Search for the cell housing the specified text and yield its (X, Y) center coordinate. 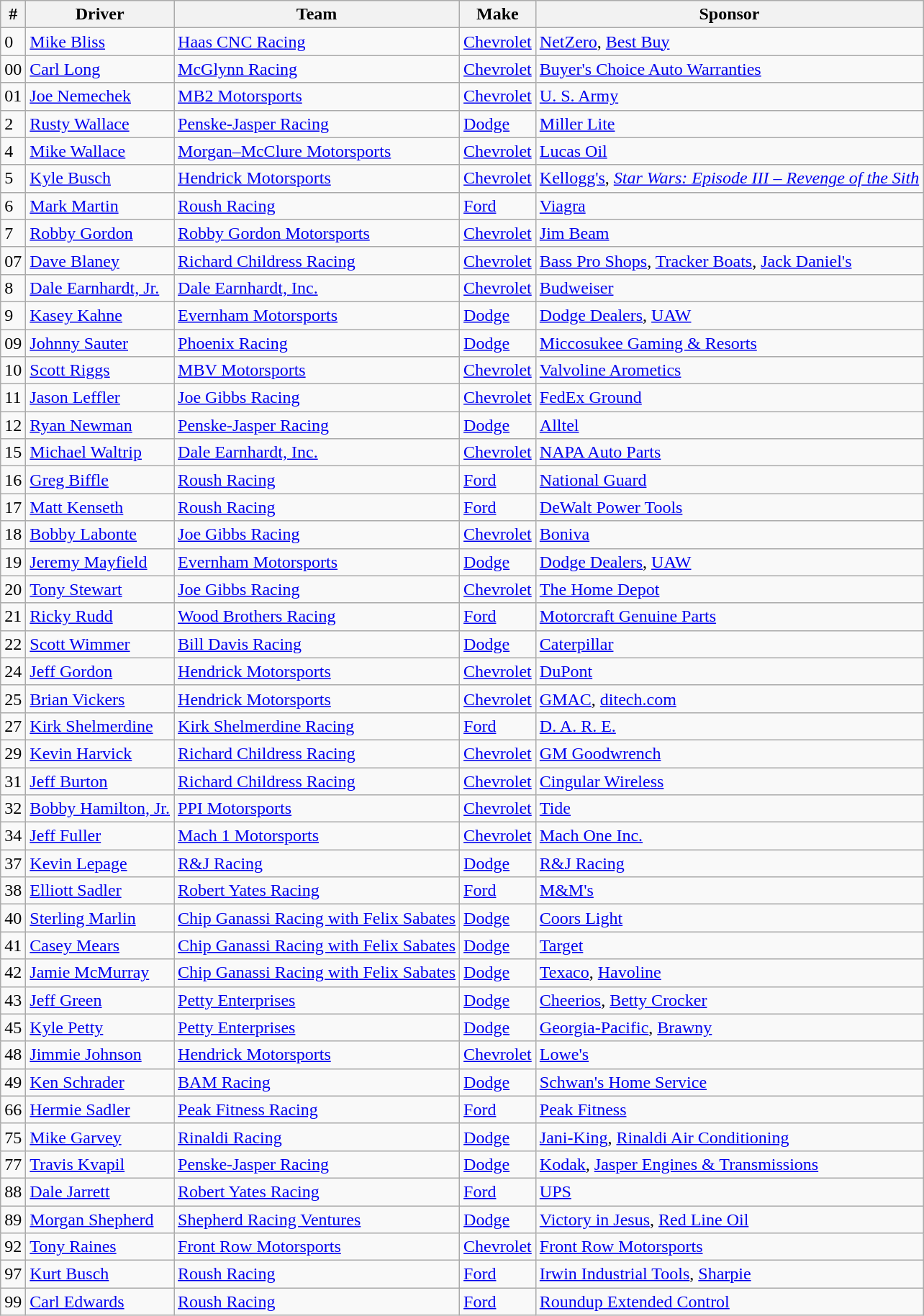
M&M's (729, 891)
Kirk Shelmerdine Racing (317, 726)
48 (13, 1055)
D. A. R. E. (729, 726)
Irwin Industrial Tools, Sharpie (729, 1274)
19 (13, 562)
GM Goodwrench (729, 753)
49 (13, 1082)
Jamie McMurray (100, 973)
Mike Bliss (100, 42)
DuPont (729, 671)
00 (13, 69)
17 (13, 507)
37 (13, 863)
Kevin Harvick (100, 753)
Kellogg's, Star Wars: Episode III – Revenge of the Sith (729, 178)
U. S. Army (729, 96)
34 (13, 836)
Kurt Busch (100, 1274)
Roundup Extended Control (729, 1302)
Sponsor (729, 14)
FedEx Ground (729, 398)
22 (13, 644)
9 (13, 315)
77 (13, 1164)
Kyle Busch (100, 178)
Rusty Wallace (100, 124)
18 (13, 535)
Bass Pro Shops, Tracker Boats, Jack Daniel's (729, 260)
MB2 Motorsports (317, 96)
88 (13, 1192)
Mark Martin (100, 206)
Scott Riggs (100, 371)
24 (13, 671)
Ryan Newman (100, 425)
Jeff Burton (100, 781)
Robby Gordon Motorsports (317, 233)
75 (13, 1137)
Schwan's Home Service (729, 1082)
07 (13, 260)
Driver (100, 14)
Morgan Shepherd (100, 1220)
Phoenix Racing (317, 343)
21 (13, 617)
Morgan–McClure Motorsports (317, 151)
PPI Motorsports (317, 809)
Jim Beam (729, 233)
Tony Raines (100, 1247)
Tony Stewart (100, 589)
15 (13, 453)
Joe Nemechek (100, 96)
66 (13, 1109)
Dave Blaney (100, 260)
Make (498, 14)
Mach One Inc. (729, 836)
Bobby Hamilton, Jr. (100, 809)
Jason Leffler (100, 398)
Mike Wallace (100, 151)
Motorcraft Genuine Parts (729, 617)
Johnny Sauter (100, 343)
32 (13, 809)
Miccosukee Gaming & Resorts (729, 343)
NAPA Auto Parts (729, 453)
Greg Biffle (100, 480)
Bobby Labonte (100, 535)
89 (13, 1220)
Jeff Gordon (100, 671)
Boniva (729, 535)
Casey Mears (100, 945)
8 (13, 288)
GMAC, ditech.com (729, 699)
# (13, 14)
Georgia-Pacific, Brawny (729, 1027)
Alltel (729, 425)
Team (317, 14)
Texaco, Havoline (729, 973)
41 (13, 945)
0 (13, 42)
27 (13, 726)
Jeff Fuller (100, 836)
Robby Gordon (100, 233)
Jeremy Mayfield (100, 562)
99 (13, 1302)
20 (13, 589)
10 (13, 371)
Mike Garvey (100, 1137)
16 (13, 480)
Shepherd Racing Ventures (317, 1220)
42 (13, 973)
Elliott Sadler (100, 891)
Sterling Marlin (100, 918)
Scott Wimmer (100, 644)
09 (13, 343)
97 (13, 1274)
NetZero, Best Buy (729, 42)
Ken Schrader (100, 1082)
The Home Depot (729, 589)
92 (13, 1247)
Matt Kenseth (100, 507)
Jimmie Johnson (100, 1055)
National Guard (729, 480)
Tide (729, 809)
25 (13, 699)
Bill Davis Racing (317, 644)
Viagra (729, 206)
Valvoline Arometics (729, 371)
Carl Long (100, 69)
6 (13, 206)
McGlynn Racing (317, 69)
BAM Racing (317, 1082)
Lucas Oil (729, 151)
11 (13, 398)
Coors Light (729, 918)
Target (729, 945)
Kevin Lepage (100, 863)
29 (13, 753)
5 (13, 178)
Jeff Green (100, 1000)
Victory in Jesus, Red Line Oil (729, 1220)
Brian Vickers (100, 699)
Rinaldi Racing (317, 1137)
01 (13, 96)
Ricky Rudd (100, 617)
2 (13, 124)
Carl Edwards (100, 1302)
Cingular Wireless (729, 781)
Caterpillar (729, 644)
Budweiser (729, 288)
Mach 1 Motorsports (317, 836)
Haas CNC Racing (317, 42)
Kyle Petty (100, 1027)
UPS (729, 1192)
Lowe's (729, 1055)
Hermie Sadler (100, 1109)
Michael Waltrip (100, 453)
DeWalt Power Tools (729, 507)
Buyer's Choice Auto Warranties (729, 69)
Wood Brothers Racing (317, 617)
Peak Fitness Racing (317, 1109)
43 (13, 1000)
Jani-King, Rinaldi Air Conditioning (729, 1137)
Kodak, Jasper Engines & Transmissions (729, 1164)
Cheerios, Betty Crocker (729, 1000)
31 (13, 781)
12 (13, 425)
MBV Motorsports (317, 371)
Miller Lite (729, 124)
Travis Kvapil (100, 1164)
7 (13, 233)
4 (13, 151)
Peak Fitness (729, 1109)
Dale Jarrett (100, 1192)
38 (13, 891)
Dale Earnhardt, Jr. (100, 288)
45 (13, 1027)
40 (13, 918)
Kirk Shelmerdine (100, 726)
Kasey Kahne (100, 315)
